From the cell containing the given text, extract its center point as (X, Y) coordinate. 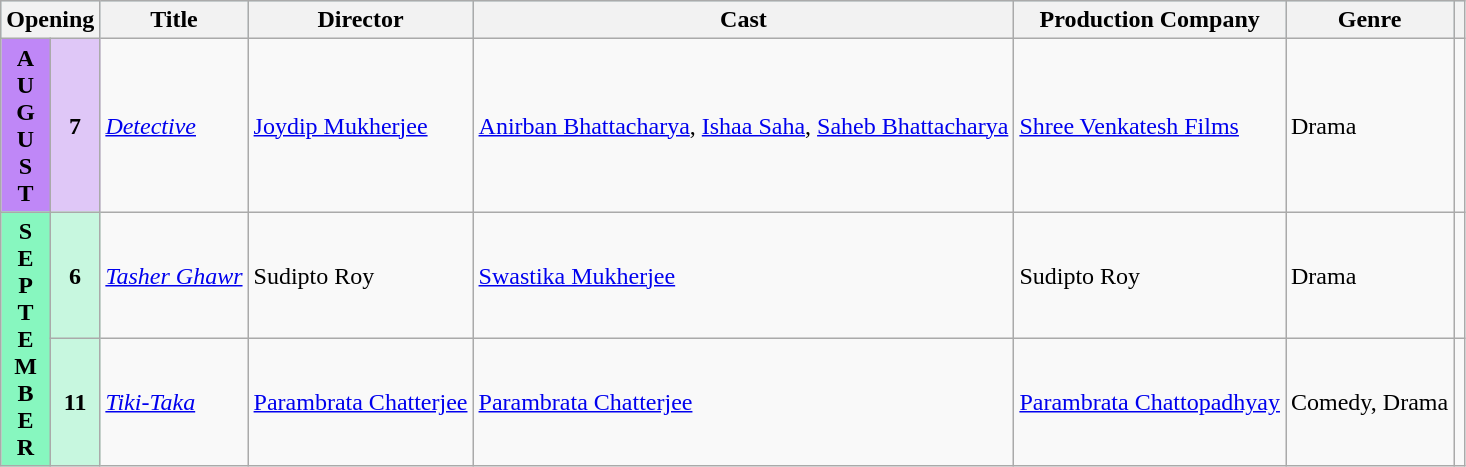
Production Company (1150, 20)
Cast (744, 20)
SEPTEMBER (26, 339)
Anirban Bhattacharya, Ishaa Saha, Saheb Bhattacharya (744, 126)
11 (75, 402)
Tasher Ghawr (174, 276)
Detective (174, 126)
7 (75, 126)
6 (75, 276)
Director (360, 20)
Shree Venkatesh Films (1150, 126)
Swastika Mukherjee (744, 276)
Comedy, Drama (1370, 402)
Opening (50, 20)
Genre (1370, 20)
Parambrata Chattopadhyay (1150, 402)
Tiki-Taka (174, 402)
AUGUST (26, 126)
Joydip Mukherjee (360, 126)
Title (174, 20)
